Identify which cell holds the provided text, then report its (x, y) central coordinate. 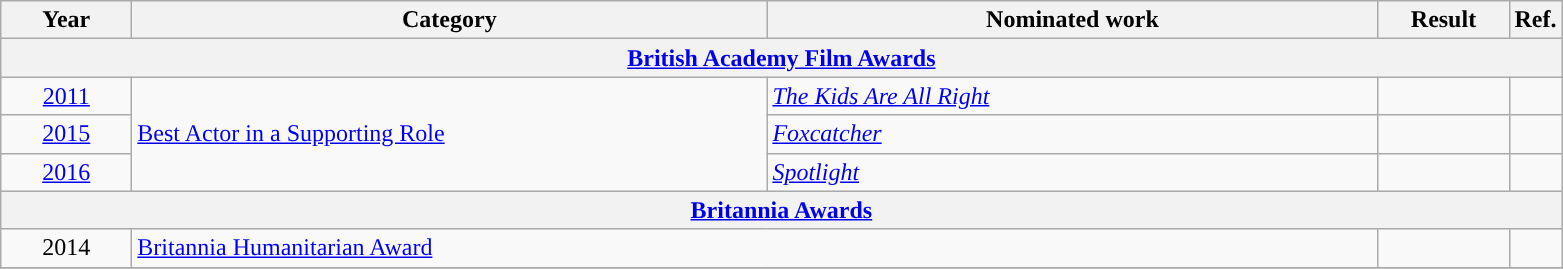
Category (450, 20)
Britannia Humanitarian Award (755, 248)
Foxcatcher (1072, 134)
Best Actor in a Supporting Role (450, 134)
2016 (66, 172)
2011 (66, 96)
Ref. (1536, 20)
Year (66, 20)
Result (1444, 20)
Britannia Awards (782, 210)
2015 (66, 134)
Spotlight (1072, 172)
2014 (66, 248)
British Academy Film Awards (782, 58)
Nominated work (1072, 20)
The Kids Are All Right (1072, 96)
